Identify which cell holds the provided text, then report its [x, y] central coordinate. 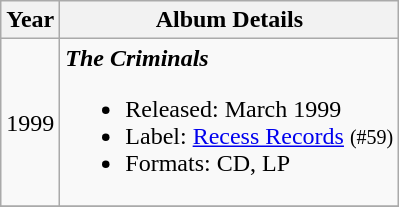
1999 [30, 122]
Album Details [230, 20]
Year [30, 20]
The CriminalsReleased: March 1999Label: Recess Records (#59)Formats: CD, LP [230, 122]
